Capture the cell that displays the provided text and extract its [X, Y] central coordinate. 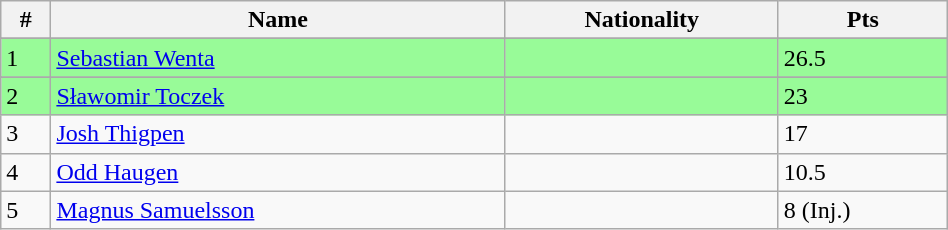
4 [26, 172]
8 (Inj.) [862, 210]
Magnus Samuelsson [278, 210]
Sławomir Toczek [278, 96]
Nationality [642, 20]
# [26, 20]
Pts [862, 20]
1 [26, 58]
10.5 [862, 172]
23 [862, 96]
5 [26, 210]
Sebastian Wenta [278, 58]
3 [26, 134]
17 [862, 134]
Name [278, 20]
2 [26, 96]
Josh Thigpen [278, 134]
Odd Haugen [278, 172]
26.5 [862, 58]
